Determine the (X, Y) coordinate at the center of the cell enclosing the given text.  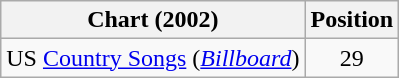
Position (352, 20)
US Country Songs (Billboard) (153, 58)
Chart (2002) (153, 20)
29 (352, 58)
